Detect which cell encompasses the target text, then output its [X, Y] center coordinate. 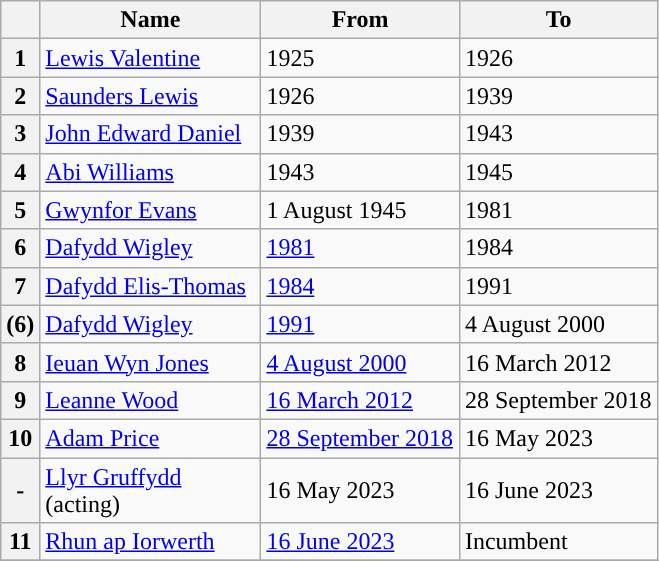
Incumbent [558, 542]
9 [20, 400]
6 [20, 248]
From [360, 20]
1 August 1945 [360, 210]
10 [20, 438]
3 [20, 134]
Llyr Gruffydd (acting) [150, 490]
7 [20, 286]
John Edward Daniel [150, 134]
11 [20, 542]
4 [20, 172]
Dafydd Elis-Thomas [150, 286]
Adam Price [150, 438]
5 [20, 210]
To [558, 20]
1945 [558, 172]
Ieuan Wyn Jones [150, 362]
Name [150, 20]
1925 [360, 58]
Abi Williams [150, 172]
2 [20, 96]
Saunders Lewis [150, 96]
Rhun ap Iorwerth [150, 542]
Gwynfor Evans [150, 210]
(6) [20, 324]
Leanne Wood [150, 400]
8 [20, 362]
1 [20, 58]
- [20, 490]
Lewis Valentine [150, 58]
